For the text-containing cell, return its midpoint in [x, y] coordinate format. 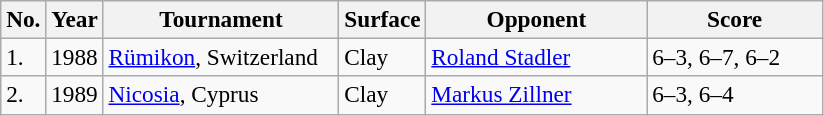
6–3, 6–4 [735, 95]
Score [735, 19]
Year [74, 19]
6–3, 6–7, 6–2 [735, 57]
Rümikon, Switzerland [221, 57]
1988 [74, 57]
2. [24, 95]
1989 [74, 95]
Roland Stadler [536, 57]
1. [24, 57]
Tournament [221, 19]
Markus Zillner [536, 95]
Nicosia, Cyprus [221, 95]
No. [24, 19]
Opponent [536, 19]
Surface [382, 19]
